Return [X, Y] of the center of cell containing provided text 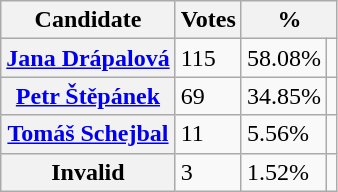
Jana Drápalová [88, 58]
Tomáš Schejbal [88, 134]
5.56% [284, 134]
115 [208, 58]
Candidate [88, 20]
% [289, 20]
1.52% [284, 172]
69 [208, 96]
58.08% [284, 58]
11 [208, 134]
Petr Štěpánek [88, 96]
Invalid [88, 172]
Votes [208, 20]
3 [208, 172]
34.85% [284, 96]
